Return [x, y] of the center of cell containing provided text 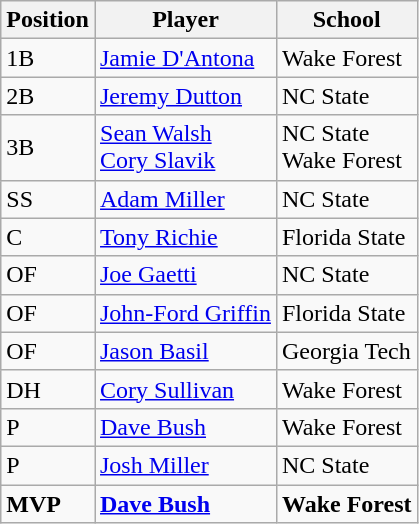
Player [185, 20]
Georgia Tech [346, 351]
Tony Richie [185, 237]
NC State Wake Forest [346, 148]
MVP [48, 503]
Jeremy Dutton [185, 96]
Position [48, 20]
Josh Miller [185, 465]
1B [48, 58]
3B [48, 148]
DH [48, 389]
Jamie D'Antona [185, 58]
Cory Sullivan [185, 389]
SS [48, 199]
C [48, 237]
Jason Basil [185, 351]
Adam Miller [185, 199]
Sean Walsh Cory Slavik [185, 148]
John-Ford Griffin [185, 313]
Joe Gaetti [185, 275]
School [346, 20]
2B [48, 96]
